Determine the (X, Y) coordinate at the center of the cell enclosing the given text.  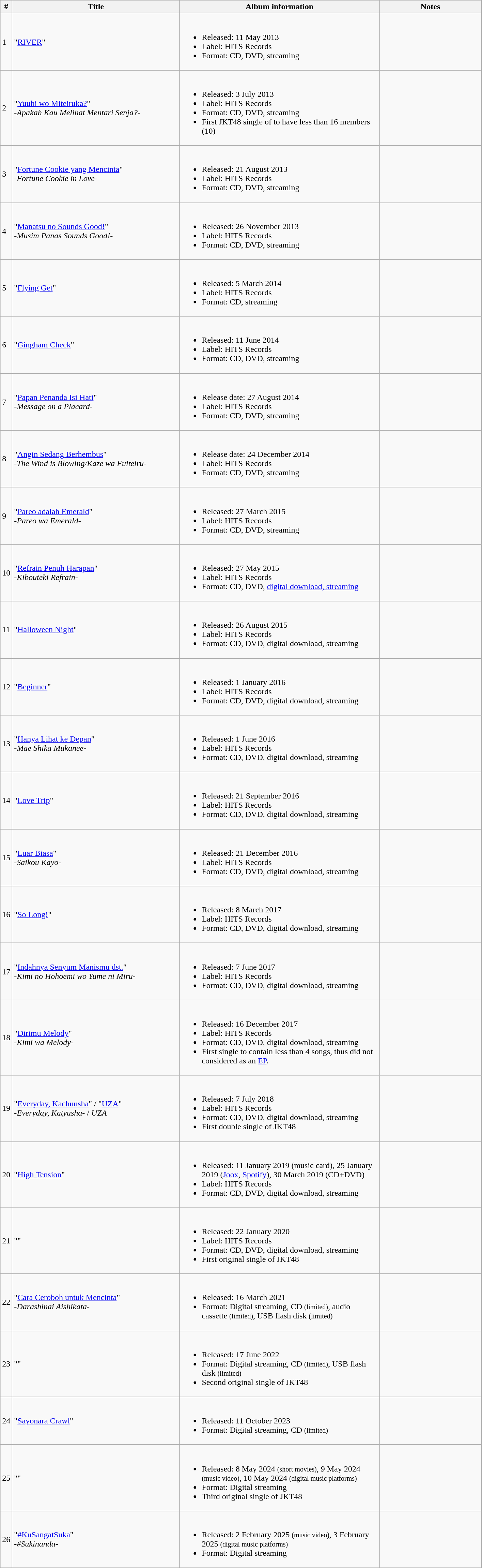
Released: 11 May 2013Label: HITS RecordsFormat: CD, DVD, streaming (279, 42)
20 (6, 1175)
"Pareo adalah Emerald"-Pareo wa Emerald- (96, 516)
Release date: 27 August 2014Label: HITS RecordsFormat: CD, DVD, streaming (279, 402)
"Manatsu no Sounds Good!"-Musim Panas Sounds Good!- (96, 231)
Released: 21 December 2016Label: HITS RecordsFormat: CD, DVD, digital download, streaming (279, 858)
Released: 8 March 2017Label: HITS RecordsFormat: CD, DVD, digital download, streaming (279, 914)
Released: 17 June 2022Format: Digital streaming, CD (limited), USB flash disk (limited)Second original single of JKT48 (279, 1364)
16 (6, 914)
Released: 2 February 2025 (music video), 3 February 2025 (digital music platforms)Format: Digital streaming (279, 1539)
"Cara Ceroboh untuk Mencinta"-Darashinai Aishikata- (96, 1302)
Released: 7 July 2018Label: HITS RecordsFormat: CD, DVD, digital download, streamingFirst double single of JKT48 (279, 1108)
"RIVER" (96, 42)
25 (6, 1478)
Released: 21 August 2013Label: HITS RecordsFormat: CD, DVD, streaming (279, 174)
"Love Trip" (96, 801)
Released: 11 October 2023Format: Digital streaming, CD (limited) (279, 1421)
15 (6, 858)
26 (6, 1539)
"Gingham Check" (96, 345)
14 (6, 801)
"Yuuhi wo Miteiruka?"-Apakah Kau Melihat Mentari Senja?- (96, 108)
Released: 22 January 2020Label: HITS RecordsFormat: CD, DVD, digital download, streamingFirst original single of JKT48 (279, 1241)
6 (6, 345)
7 (6, 402)
Released: 21 September 2016Label: HITS RecordsFormat: CD, DVD, digital download, streaming (279, 801)
12 (6, 687)
3 (6, 174)
"Sayonara Crawl" (96, 1421)
"Everyday, Kachuusha" / "UZA"-Everyday, Katyusha- / UZA (96, 1108)
2 (6, 108)
1 (6, 42)
Released: 16 March 2021Format: Digital streaming, CD (limited), audio cassette (limited), USB flash disk (limited) (279, 1302)
Notes (431, 7)
"Luar Biasa"-Saikou Kayo- (96, 858)
"#KuSangatSuka"-#Sukinanda- (96, 1539)
"Fortune Cookie yang Mencinta"-Fortune Cookie in Love- (96, 174)
19 (6, 1108)
23 (6, 1364)
"Papan Penanda Isi Hati"-Message on a Placard- (96, 402)
Released: 26 August 2015Label: HITS RecordsFormat: CD, DVD, digital download, streaming (279, 629)
Released: 1 January 2016Label: HITS RecordsFormat: CD, DVD, digital download, streaming (279, 687)
"Flying Get" (96, 288)
21 (6, 1241)
# (6, 7)
"Indahnya Senyum Manismu dst."-Kimi no Hohoemi wo Yume ni Miru- (96, 972)
"High Tension" (96, 1175)
"Angin Sedang Berhembus"-The Wind is Blowing/Kaze wa Fuiteiru- (96, 459)
Released: 26 November 2013Label: HITS RecordsFormat: CD, DVD, streaming (279, 231)
Released: 27 May 2015Label: HITS RecordsFormat: CD, DVD, digital download, streaming (279, 573)
10 (6, 573)
11 (6, 629)
18 (6, 1038)
Released: 3 July 2013Label: HITS RecordsFormat: CD, DVD, streamingFirst JKT48 single of to have less than 16 members (10) (279, 108)
"Refrain Penuh Harapan"-Kibouteki Refrain- (96, 573)
Released: 5 March 2014Label: HITS RecordsFormat: CD, streaming (279, 288)
Released: 1 June 2016Label: HITS RecordsFormat: CD, DVD, digital download, streaming (279, 744)
9 (6, 516)
5 (6, 288)
Release date: 24 December 2014Label: HITS RecordsFormat: CD, DVD, streaming (279, 459)
"Hanya Lihat ke Depan"-Mae Shika Mukanee- (96, 744)
24 (6, 1421)
Released: 27 March 2015Label: HITS RecordsFormat: CD, DVD, streaming (279, 516)
4 (6, 231)
22 (6, 1302)
Album information (279, 7)
"So Long!" (96, 914)
Title (96, 7)
Released: 11 June 2014Label: HITS RecordsFormat: CD, DVD, streaming (279, 345)
Released: 7 June 2017Label: HITS RecordsFormat: CD, DVD, digital download, streaming (279, 972)
17 (6, 972)
13 (6, 744)
"Beginner" (96, 687)
8 (6, 459)
"Halloween Night" (96, 629)
"Dirimu Melody"-Kimi wa Melody- (96, 1038)
